Pinpoint the cell where the given text exists, returning its (X, Y) midpoint coordinate. 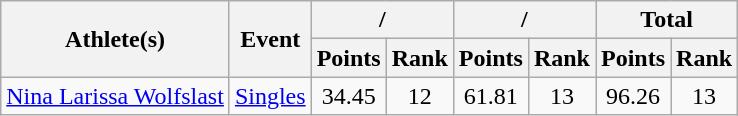
Nina Larissa Wolfslast (116, 96)
Singles (270, 96)
96.26 (634, 96)
Total (667, 20)
34.45 (348, 96)
12 (420, 96)
61.81 (490, 96)
Athlete(s) (116, 39)
Event (270, 39)
